Provide the (X, Y) coordinate of the cell's center where the given text is located.  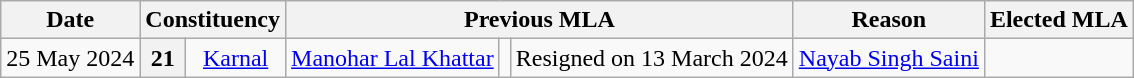
Previous MLA (540, 20)
21 (163, 58)
Date (70, 20)
Constituency (213, 20)
Elected MLA (1058, 20)
Manohar Lal Khattar (393, 58)
25 May 2024 (70, 58)
Reason (888, 20)
Nayab Singh Saini (888, 58)
Resigned on 13 March 2024 (652, 58)
Karnal (236, 58)
